For the text-containing cell, return its midpoint in (X, Y) coordinate format. 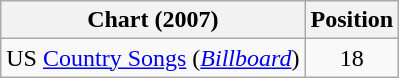
18 (352, 58)
Chart (2007) (153, 20)
US Country Songs (Billboard) (153, 58)
Position (352, 20)
